Scan for the cell matching the given text and deliver its [x, y] coordinate at center. 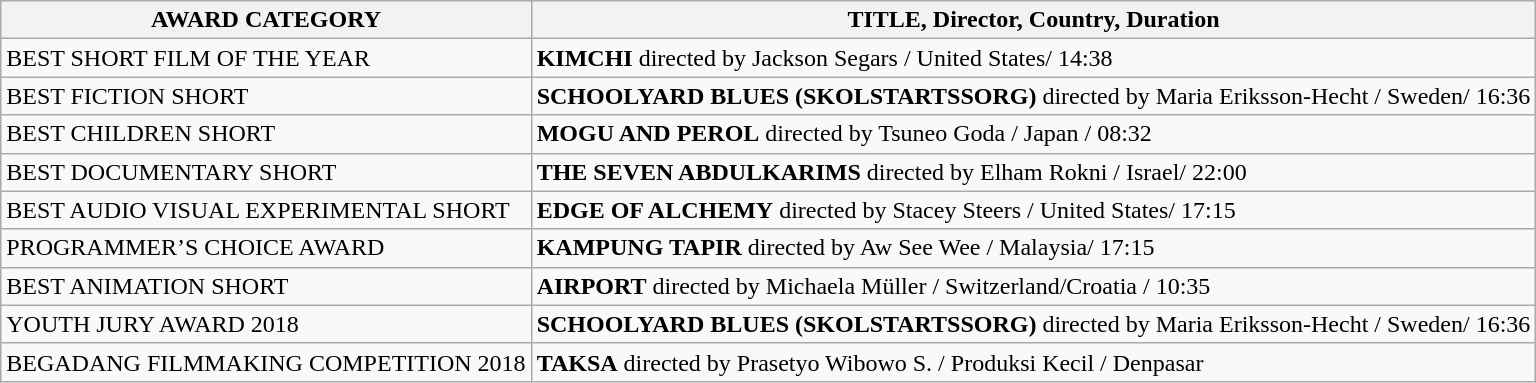
PROGRAMMER’S CHOICE AWARD [266, 248]
BEST FICTION SHORT [266, 96]
AIRPORT directed by Michaela Müller / Switzerland/Croatia / 10:35 [1034, 286]
BEST AUDIO VISUAL EXPERIMENTAL SHORT [266, 210]
THE SEVEN ABDULKARIMS directed by Elham Rokni / Israel/ 22:00 [1034, 172]
TAKSA directed by Prasetyo Wibowo S. / Produksi Kecil / Denpasar [1034, 362]
KAMPUNG TAPIR directed by Aw See Wee / Malaysia/ 17:15 [1034, 248]
AWARD CATEGORY [266, 20]
TITLE, Director, Country, Duration [1034, 20]
YOUTH JURY AWARD 2018 [266, 324]
BEST DOCUMENTARY SHORT [266, 172]
BEGADANG FILMMAKING COMPETITION 2018 [266, 362]
BEST ANIMATION SHORT [266, 286]
MOGU AND PEROL directed by Tsuneo Goda / Japan / 08:32 [1034, 134]
BEST SHORT FILM OF THE YEAR [266, 58]
KIMCHI directed by Jackson Segars / United States/ 14:38 [1034, 58]
BEST CHILDREN SHORT [266, 134]
EDGE OF ALCHEMY directed by Stacey Steers / United States/ 17:15 [1034, 210]
